Provide the [X, Y] coordinate of the cell's center where the given text is located.  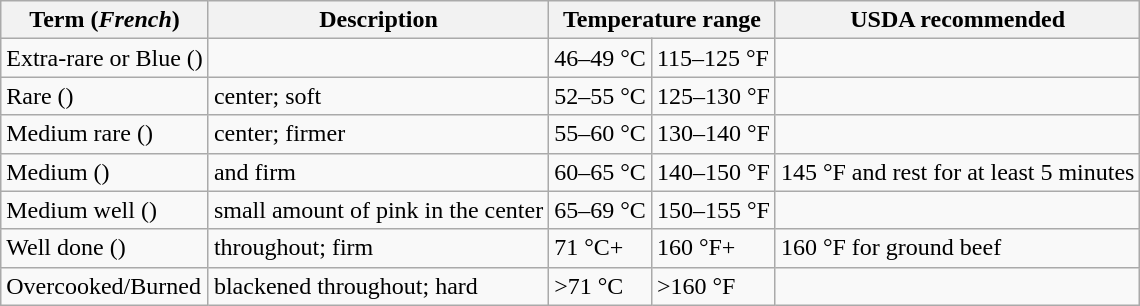
60–65 °C [600, 172]
71 °C+ [600, 248]
and firm [378, 172]
center; soft [378, 96]
140–150 °F [713, 172]
Medium () [105, 172]
Medium well () [105, 210]
Well done () [105, 248]
USDA recommended [958, 20]
52–55 °C [600, 96]
160 °F for ground beef [958, 248]
center; firmer [378, 134]
Rare () [105, 96]
blackened throughout; hard [378, 286]
150–155 °F [713, 210]
>71 °C [600, 286]
small amount of pink in the center [378, 210]
Extra-rare or Blue () [105, 58]
145 °F and rest for at least 5 minutes [958, 172]
throughout; firm [378, 248]
>160 °F [713, 286]
46–49 °C [600, 58]
115–125 °F [713, 58]
Description [378, 20]
55–60 °C [600, 134]
65–69 °C [600, 210]
130–140 °F [713, 134]
Medium rare () [105, 134]
Overcooked/Burned [105, 286]
Term (French) [105, 20]
160 °F+ [713, 248]
125–130 °F [713, 96]
Temperature range [662, 20]
